Pinpoint the cell where the given text exists, returning its [x, y] midpoint coordinate. 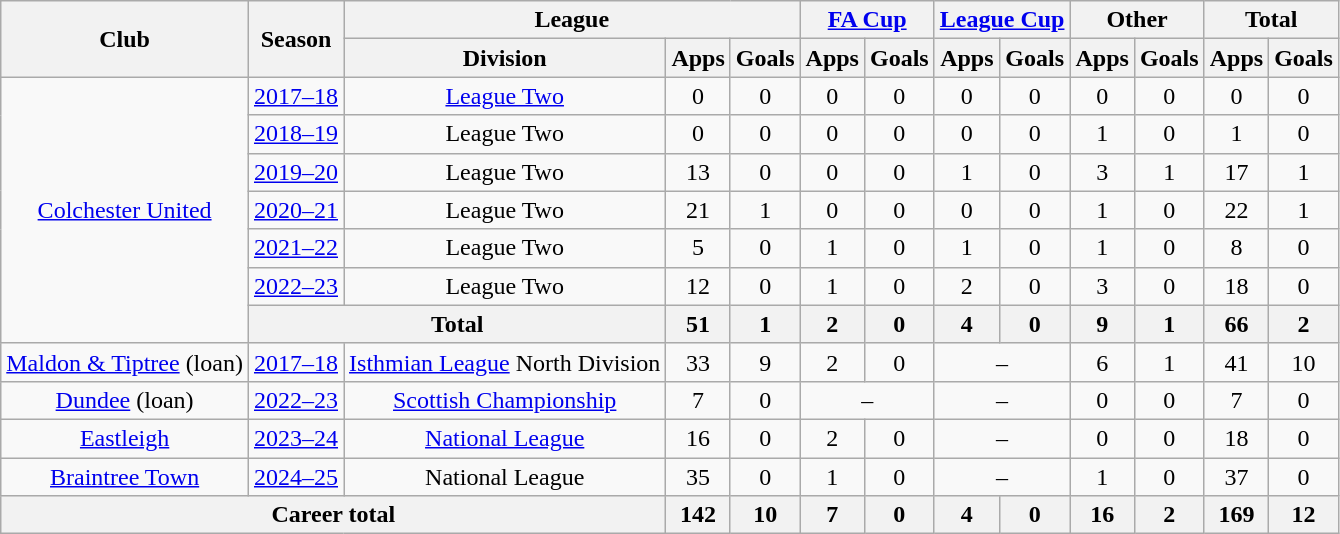
21 [698, 210]
Maldon & Tiptree (loan) [125, 362]
2023–24 [296, 438]
Colchester United [125, 210]
Club [125, 39]
17 [1236, 172]
Division [505, 58]
37 [1236, 477]
FA Cup [867, 20]
2024–25 [296, 477]
51 [698, 324]
Eastleigh [125, 438]
Career total [334, 515]
League Cup [1002, 20]
8 [1236, 248]
13 [698, 172]
6 [1102, 362]
Dundee (loan) [125, 400]
Season [296, 39]
Braintree Town [125, 477]
33 [698, 362]
2020–21 [296, 210]
2018–19 [296, 134]
League [572, 20]
35 [698, 477]
Scottish Championship [505, 400]
Other [1137, 20]
5 [698, 248]
2019–20 [296, 172]
66 [1236, 324]
142 [698, 515]
2021–22 [296, 248]
41 [1236, 362]
169 [1236, 515]
Isthmian League North Division [505, 362]
22 [1236, 210]
